Return (x, y) of the center of cell containing provided text 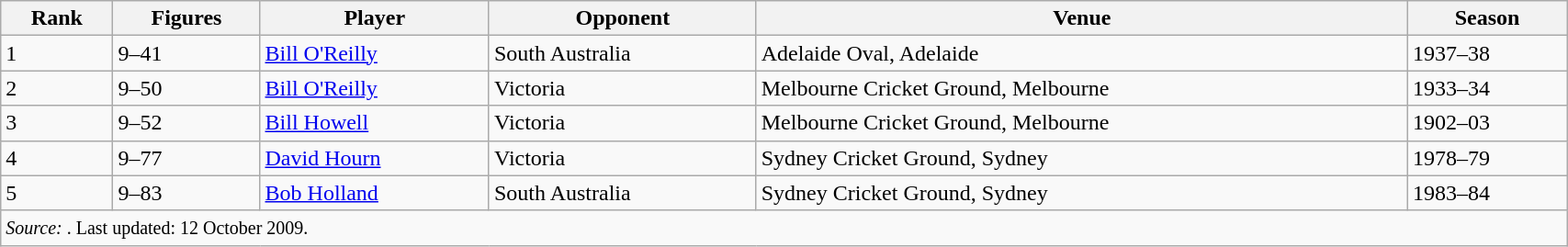
Season (1488, 18)
1902–03 (1488, 123)
1978–79 (1488, 158)
Source: . Last updated: 12 October 2009. (784, 228)
5 (57, 193)
1933–34 (1488, 88)
1937–38 (1488, 53)
2 (57, 88)
9–77 (186, 158)
David Hourn (375, 158)
Bill Howell (375, 123)
9–41 (186, 53)
Bob Holland (375, 193)
3 (57, 123)
1 (57, 53)
Rank (57, 18)
9–50 (186, 88)
Figures (186, 18)
9–83 (186, 193)
Adelaide Oval, Adelaide (1082, 53)
9–52 (186, 123)
Venue (1082, 18)
Opponent (623, 18)
4 (57, 158)
1983–84 (1488, 193)
Player (375, 18)
